Locate the cell with the specified text and output its [x, y] center coordinate. 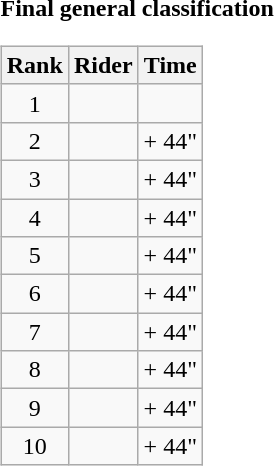
4 [34, 217]
Rider [103, 65]
1 [34, 103]
8 [34, 370]
9 [34, 408]
2 [34, 141]
Time [170, 65]
5 [34, 256]
Rank [34, 65]
10 [34, 446]
3 [34, 179]
6 [34, 294]
7 [34, 332]
